Capture the cell that displays the provided text and extract its [X, Y] central coordinate. 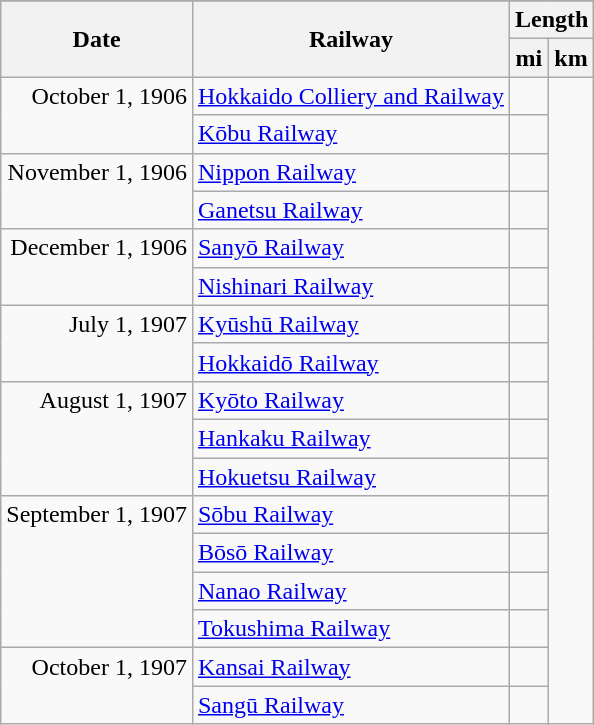
September 1, 1907 [97, 572]
km [571, 58]
August 1, 1907 [97, 438]
December 1, 1906 [97, 267]
Kansai Railway [350, 667]
Nishinari Railway [350, 286]
Sōbu Railway [350, 515]
Railway [350, 39]
October 1, 1907 [97, 686]
Ganetsu Railway [350, 210]
mi [528, 58]
Hokkaidō Railway [350, 362]
Tokushima Railway [350, 629]
Sangū Railway [350, 705]
Kōbu Railway [350, 134]
Date [97, 39]
November 1, 1906 [97, 191]
October 1, 1906 [97, 115]
Hokkaido Colliery and Railway [350, 96]
Nippon Railway [350, 172]
Nanao Railway [350, 591]
Hankaku Railway [350, 438]
Hokuetsu Railway [350, 477]
Kyūshū Railway [350, 324]
Length [551, 20]
Bōsō Railway [350, 553]
Sanyō Railway [350, 248]
Kyōto Railway [350, 400]
July 1, 1907 [97, 343]
